Find where the given text appears and provide that cell's center as (x, y) coordinate. 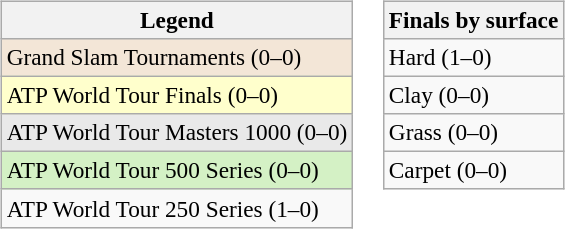
Legend (176, 20)
ATP World Tour 250 Series (1–0) (176, 208)
Hard (1–0) (473, 57)
Carpet (0–0) (473, 171)
Grass (0–0) (473, 133)
Clay (0–0) (473, 95)
ATP World Tour 500 Series (0–0) (176, 171)
ATP World Tour Masters 1000 (0–0) (176, 133)
ATP World Tour Finals (0–0) (176, 95)
Grand Slam Tournaments (0–0) (176, 57)
Finals by surface (473, 20)
